Search for the cell housing the specified text and yield its (x, y) center coordinate. 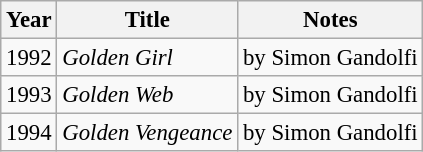
Golden Vengeance (148, 133)
Golden Girl (148, 58)
Year (29, 20)
Notes (330, 20)
1993 (29, 95)
1992 (29, 58)
1994 (29, 133)
Title (148, 20)
Golden Web (148, 95)
